Output the [X, Y] coordinate of the center of the cell containing the given text.  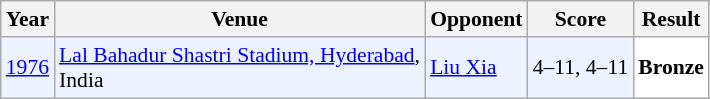
Liu Xia [476, 68]
1976 [28, 68]
Result [671, 19]
Venue [240, 19]
Year [28, 19]
4–11, 4–11 [581, 68]
Lal Bahadur Shastri Stadium, Hyderabad, India [240, 68]
Score [581, 19]
Opponent [476, 19]
Bronze [671, 68]
